Scan for the cell matching the given text and deliver its (X, Y) coordinate at center. 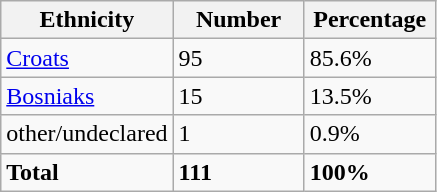
Croats (87, 58)
other/undeclared (87, 134)
Bosniaks (87, 96)
Ethnicity (87, 20)
15 (238, 96)
85.6% (370, 58)
111 (238, 172)
13.5% (370, 96)
100% (370, 172)
Total (87, 172)
1 (238, 134)
Percentage (370, 20)
Number (238, 20)
0.9% (370, 134)
95 (238, 58)
